Locate the cell with the specified text and output its [x, y] center coordinate. 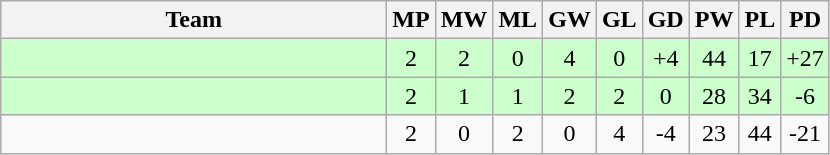
+4 [666, 58]
PL [760, 20]
-6 [806, 96]
Team [194, 20]
+27 [806, 58]
PD [806, 20]
MW [464, 20]
GW [570, 20]
GD [666, 20]
ML [518, 20]
PW [714, 20]
23 [714, 134]
28 [714, 96]
GL [619, 20]
17 [760, 58]
-21 [806, 134]
34 [760, 96]
-4 [666, 134]
MP [411, 20]
